Output the [X, Y] coordinate of the center of the cell containing the given text.  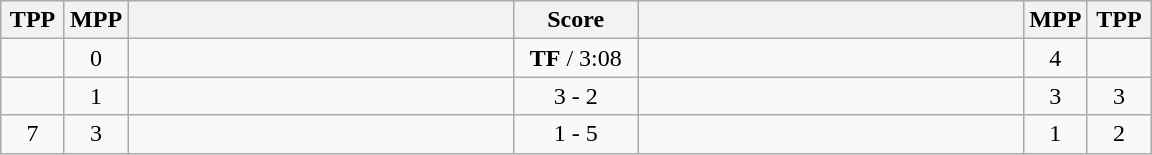
2 [1119, 134]
1 - 5 [576, 134]
Score [576, 20]
TF / 3:08 [576, 58]
4 [1056, 58]
7 [33, 134]
3 - 2 [576, 96]
0 [96, 58]
